Detect which cell encompasses the target text, then output its (x, y) center coordinate. 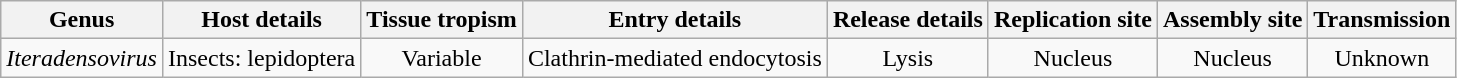
Clathrin-mediated endocytosis (674, 58)
Host details (261, 20)
Genus (82, 20)
Insects: lepidoptera (261, 58)
Replication site (1072, 20)
Transmission (1382, 20)
Variable (442, 58)
Unknown (1382, 58)
Iteradensovirus (82, 58)
Lysis (908, 58)
Tissue tropism (442, 20)
Release details (908, 20)
Assembly site (1232, 20)
Entry details (674, 20)
